Locate the cell with the specified text and output its [X, Y] center coordinate. 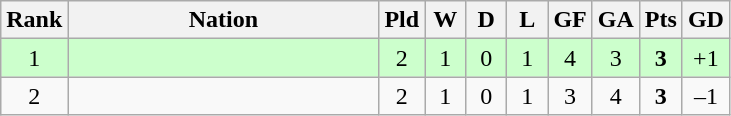
Pts [660, 20]
D [486, 20]
Nation [224, 20]
GD [706, 20]
GA [616, 20]
+1 [706, 58]
Rank [34, 20]
Pld [402, 20]
–1 [706, 96]
GF [570, 20]
W [446, 20]
L [528, 20]
